Output the [X, Y] coordinate of the center of the cell containing the given text.  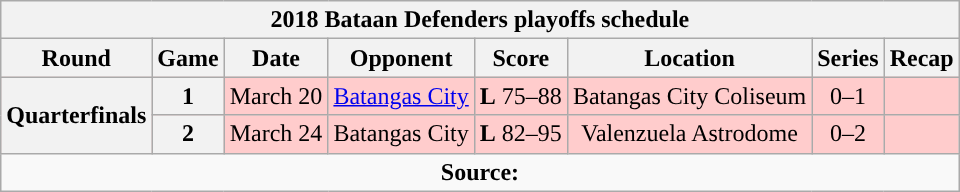
0–1 [848, 96]
Recap [922, 58]
Batangas City Coliseum [689, 96]
March 24 [276, 134]
Round [76, 58]
Source: [480, 172]
L 75–88 [520, 96]
Opponent [401, 58]
L 82–95 [520, 134]
Location [689, 58]
March 20 [276, 96]
Game [188, 58]
Date [276, 58]
Valenzuela Astrodome [689, 134]
0–2 [848, 134]
Series [848, 58]
2018 Bataan Defenders playoffs schedule [480, 20]
2 [188, 134]
Quarterfinals [76, 115]
1 [188, 96]
Score [520, 58]
